Return the (X, Y) coordinate for the center point of the cell that contains the specified text.  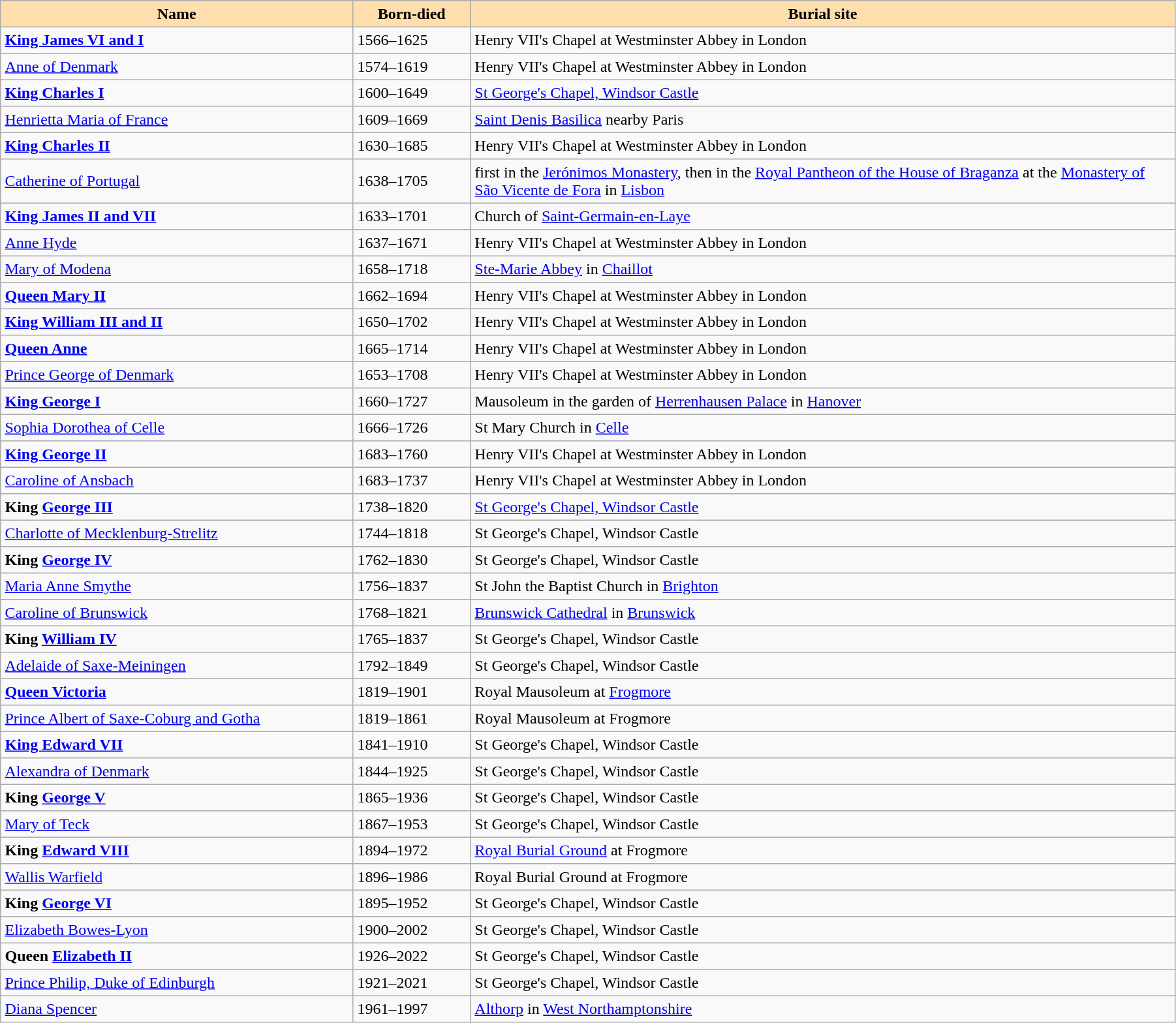
Burial site (823, 14)
Wallis Warfield (177, 877)
1660–1727 (412, 401)
Prince George of Denmark (177, 374)
1926–2022 (412, 956)
Mary of Teck (177, 824)
1841–1910 (412, 744)
Church of Saint-Germain-en-Laye (823, 216)
King James II and VII (177, 216)
1744–1818 (412, 533)
Althorp in West Northamptonshire (823, 1009)
Caroline of Ansbach (177, 480)
Catherine of Portugal (177, 181)
1609–1669 (412, 119)
1650–1702 (412, 322)
1765–1837 (412, 639)
King George IV (177, 560)
1865–1936 (412, 797)
1895–1952 (412, 903)
Ste-Marie Abbey in Chaillot (823, 269)
Mausoleum in the garden of Herrenhausen Palace in Hanover (823, 401)
1738–1820 (412, 507)
Name (177, 14)
Queen Anne (177, 348)
Sophia Dorothea of Celle (177, 427)
1683–1737 (412, 480)
1819–1861 (412, 718)
King James VI and I (177, 40)
King George VI (177, 903)
1662–1694 (412, 296)
Alexandra of Denmark (177, 771)
Saint Denis Basilica nearby Paris (823, 119)
1867–1953 (412, 824)
King Charles I (177, 93)
1900–2002 (412, 930)
1658–1718 (412, 269)
1961–1997 (412, 1009)
1894–1972 (412, 850)
King George V (177, 797)
Anne Hyde (177, 243)
Charlotte of Mecklenburg-Strelitz (177, 533)
1896–1986 (412, 877)
King Edward VII (177, 744)
King Charles II (177, 145)
King George II (177, 454)
1566–1625 (412, 40)
1600–1649 (412, 93)
1630–1685 (412, 145)
1844–1925 (412, 771)
Henrietta Maria of France (177, 119)
Adelaide of Saxe-Meiningen (177, 665)
1762–1830 (412, 560)
Anne of Denmark (177, 67)
1792–1849 (412, 665)
1756–1837 (412, 586)
King George I (177, 401)
1665–1714 (412, 348)
Elizabeth Bowes-Lyon (177, 930)
Diana Spencer (177, 1009)
Born-died (412, 14)
1819–1901 (412, 692)
Prince Albert of Saxe-Coburg and Gotha (177, 718)
Brunswick Cathedral in Brunswick (823, 613)
1683–1760 (412, 454)
Queen Elizabeth II (177, 956)
St Mary Church in Celle (823, 427)
King William IV (177, 639)
Queen Mary II (177, 296)
Maria Anne Smythe (177, 586)
Mary of Modena (177, 269)
first in the Jerónimos Monastery, then in the Royal Pantheon of the House of Braganza at the Monastery of São Vicente de Fora in Lisbon (823, 181)
King Edward VIII (177, 850)
Caroline of Brunswick (177, 613)
1633–1701 (412, 216)
1768–1821 (412, 613)
1637–1671 (412, 243)
1666–1726 (412, 427)
Prince Philip, Duke of Edinburgh (177, 983)
1921–2021 (412, 983)
1638–1705 (412, 181)
King George III (177, 507)
1574–1619 (412, 67)
1653–1708 (412, 374)
King William III and II (177, 322)
St John the Baptist Church in Brighton (823, 586)
Queen Victoria (177, 692)
